For the text-containing cell, return its midpoint in (X, Y) coordinate format. 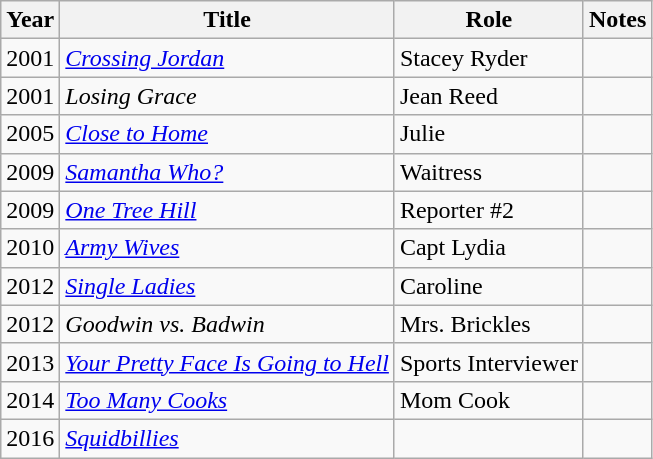
Too Many Cooks (228, 400)
2013 (30, 362)
Close to Home (228, 134)
Year (30, 20)
2010 (30, 248)
One Tree Hill (228, 210)
Waitress (488, 172)
Stacey Ryder (488, 58)
Jean Reed (488, 96)
Army Wives (228, 248)
Squidbillies (228, 438)
Mrs. Brickles (488, 324)
Single Ladies (228, 286)
2005 (30, 134)
Sports Interviewer (488, 362)
2016 (30, 438)
Role (488, 20)
2014 (30, 400)
Notes (617, 20)
Caroline (488, 286)
Goodwin vs. Badwin (228, 324)
Crossing Jordan (228, 58)
Reporter #2 (488, 210)
Capt Lydia (488, 248)
Julie (488, 134)
Your Pretty Face Is Going to Hell (228, 362)
Title (228, 20)
Samantha Who? (228, 172)
Mom Cook (488, 400)
Losing Grace (228, 96)
